Search for the cell housing the specified text and yield its [X, Y] center coordinate. 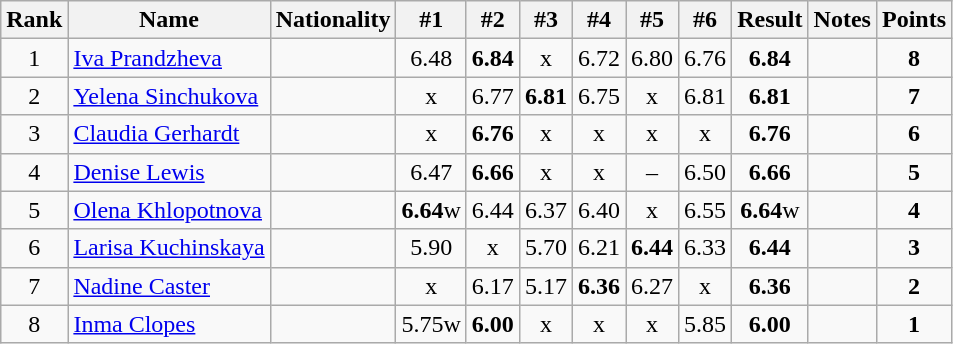
Nationality [333, 20]
6.75 [598, 96]
5.70 [546, 248]
6.17 [492, 286]
5.85 [706, 324]
5.90 [431, 248]
Name [169, 20]
#2 [492, 20]
Rank [34, 20]
5.17 [546, 286]
#4 [598, 20]
Olena Khlopotnova [169, 210]
6.55 [706, 210]
6.37 [546, 210]
Inma Clopes [169, 324]
Result [770, 20]
6.40 [598, 210]
6.72 [598, 58]
6.50 [706, 172]
Yelena Sinchukova [169, 96]
Nadine Caster [169, 286]
#6 [706, 20]
– [652, 172]
6.27 [652, 286]
Denise Lewis [169, 172]
5.75w [431, 324]
#3 [546, 20]
#1 [431, 20]
6.33 [706, 248]
Claudia Gerhardt [169, 134]
6.47 [431, 172]
6.21 [598, 248]
6.80 [652, 58]
Iva Prandzheva [169, 58]
6.48 [431, 58]
Larisa Kuchinskaya [169, 248]
6.77 [492, 96]
Notes [842, 20]
Points [914, 20]
#5 [652, 20]
